Find where the given text appears and provide that cell's center as [x, y] coordinate. 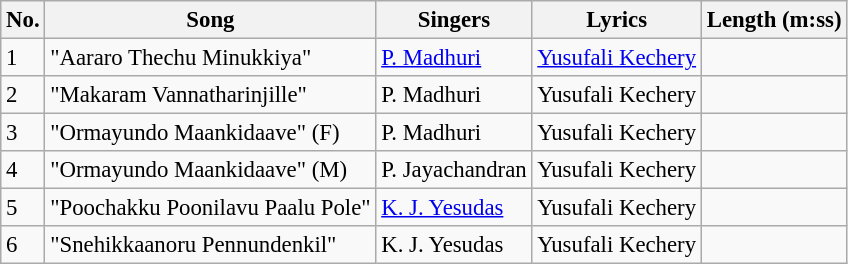
Lyrics [616, 20]
"Ormayundo Maankidaave" (M) [210, 170]
3 [23, 133]
"Aararo Thechu Minukkiya" [210, 58]
"Ormayundo Maankidaave" (F) [210, 133]
6 [23, 245]
1 [23, 58]
"Makaram Vannatharinjille" [210, 95]
4 [23, 170]
Song [210, 20]
Length (m:ss) [774, 20]
5 [23, 208]
Singers [454, 20]
No. [23, 20]
"Snehikkaanoru Pennundenkil" [210, 245]
P. Jayachandran [454, 170]
2 [23, 95]
"Poochakku Poonilavu Paalu Pole" [210, 208]
